For the text-containing cell, return its midpoint in [x, y] coordinate format. 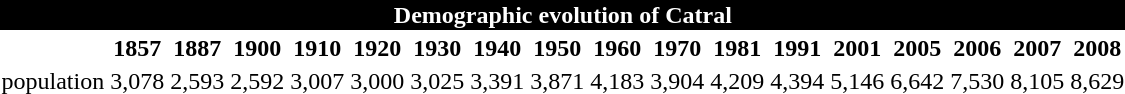
1900 [258, 48]
1930 [438, 48]
1981 [738, 48]
1910 [318, 48]
1970 [678, 48]
1887 [198, 48]
2001 [858, 48]
2005 [918, 48]
1857 [138, 48]
1991 [798, 48]
1940 [498, 48]
2006 [978, 48]
1950 [558, 48]
1960 [618, 48]
2007 [1038, 48]
1920 [378, 48]
